Return the (x, y) coordinate for the center point of the cell that contains the specified text.  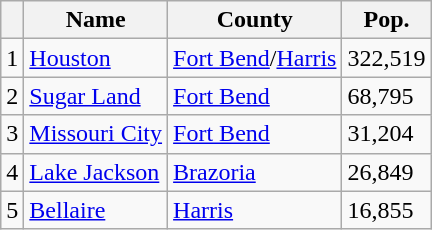
County (255, 20)
Harris (255, 210)
Fort Bend/Harris (255, 58)
16,855 (386, 210)
Houston (96, 58)
Missouri City (96, 134)
5 (12, 210)
322,519 (386, 58)
2 (12, 96)
Pop. (386, 20)
Bellaire (96, 210)
3 (12, 134)
Name (96, 20)
31,204 (386, 134)
26,849 (386, 172)
Lake Jackson (96, 172)
Sugar Land (96, 96)
Brazoria (255, 172)
1 (12, 58)
68,795 (386, 96)
4 (12, 172)
